Provide the [x, y] coordinate of the cell's center where the given text is located.  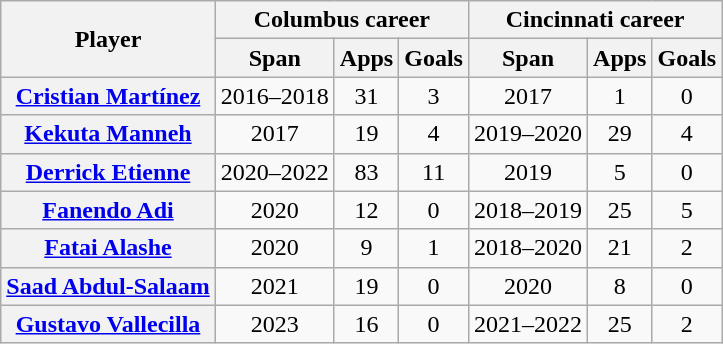
9 [366, 248]
2019–2020 [528, 134]
2018–2019 [528, 210]
Cincinnati career [594, 20]
Kekuta Manneh [108, 134]
2021 [274, 286]
2018–2020 [528, 248]
Fatai Alashe [108, 248]
2020–2022 [274, 172]
16 [366, 324]
21 [620, 248]
8 [620, 286]
Fanendo Adi [108, 210]
2019 [528, 172]
83 [366, 172]
Cristian Martínez [108, 96]
3 [434, 96]
Derrick Etienne [108, 172]
Gustavo Vallecilla [108, 324]
29 [620, 134]
12 [366, 210]
2021–2022 [528, 324]
2016–2018 [274, 96]
2023 [274, 324]
11 [434, 172]
Columbus career [342, 20]
Player [108, 39]
Saad Abdul-Salaam [108, 286]
31 [366, 96]
